Return (x, y) of the center of cell containing provided text 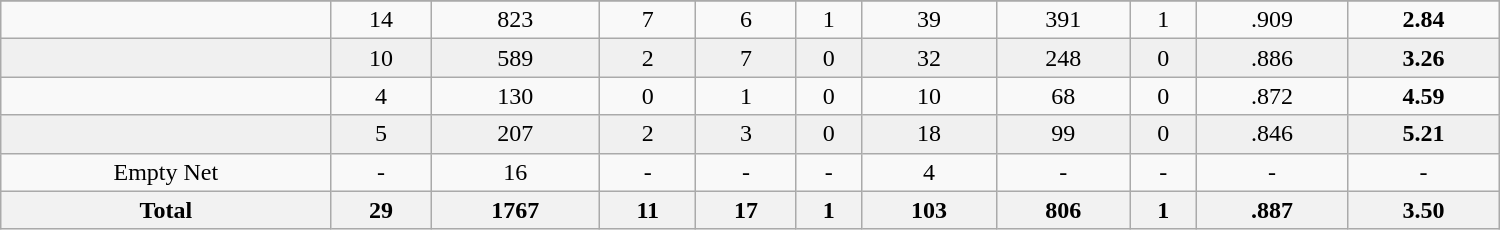
5.21 (1424, 134)
248 (1063, 58)
391 (1063, 20)
.872 (1272, 96)
Total (166, 210)
207 (516, 134)
3 (746, 134)
3.50 (1424, 210)
589 (516, 58)
17 (746, 210)
68 (1063, 96)
3.26 (1424, 58)
.887 (1272, 210)
99 (1063, 134)
16 (516, 172)
.886 (1272, 58)
.846 (1272, 134)
18 (929, 134)
2.84 (1424, 20)
806 (1063, 210)
.909 (1272, 20)
Empty Net (166, 172)
103 (929, 210)
32 (929, 58)
14 (381, 20)
11 (648, 210)
29 (381, 210)
39 (929, 20)
4.59 (1424, 96)
1767 (516, 210)
130 (516, 96)
5 (381, 134)
6 (746, 20)
823 (516, 20)
